Detect which cell encompasses the target text, then output its (X, Y) center coordinate. 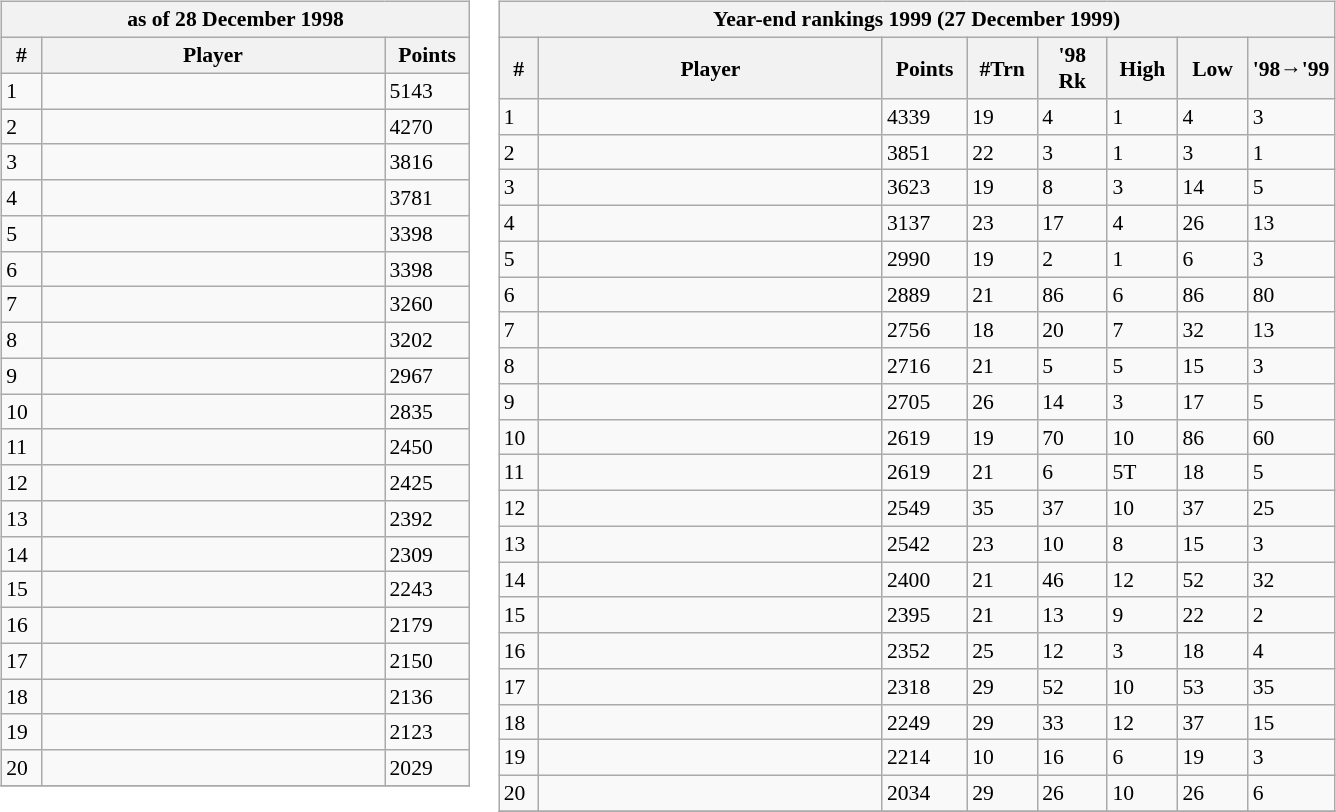
Year-end rankings 1999 (27 December 1999) (917, 20)
2542 (924, 544)
2136 (426, 697)
2425 (426, 483)
2150 (426, 661)
2716 (924, 366)
2243 (426, 590)
2214 (924, 758)
2549 (924, 508)
#Trn (1002, 68)
2990 (924, 259)
2889 (924, 295)
2705 (924, 402)
5T (1142, 473)
as of 28 December 1998 (235, 20)
2249 (924, 722)
3623 (924, 188)
4270 (426, 127)
'98 Rk (1072, 68)
80 (1292, 295)
2034 (924, 793)
2318 (924, 687)
2179 (426, 625)
2392 (426, 519)
3851 (924, 152)
60 (1292, 437)
3816 (426, 162)
4339 (924, 117)
2395 (924, 615)
46 (1072, 580)
2123 (426, 732)
2029 (426, 768)
Low (1212, 68)
5143 (426, 91)
3781 (426, 198)
2400 (924, 580)
High (1142, 68)
2967 (426, 376)
2352 (924, 651)
33 (1072, 722)
53 (1212, 687)
2450 (426, 447)
2309 (426, 554)
'98→'99 (1292, 68)
2756 (924, 330)
3260 (426, 305)
70 (1072, 437)
2835 (426, 412)
3202 (426, 340)
3137 (924, 223)
